Detect which cell encompasses the target text, then output its [X, Y] center coordinate. 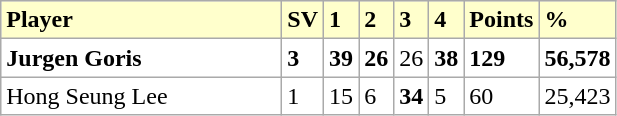
60 [502, 96]
25,423 [578, 96]
Hong Seung Lee [142, 96]
39 [342, 58]
2 [376, 20]
129 [502, 58]
15 [342, 96]
4 [446, 20]
38 [446, 58]
% [578, 20]
5 [446, 96]
SV [303, 20]
6 [376, 96]
56,578 [578, 58]
34 [412, 96]
Jurgen Goris [142, 58]
Points [502, 20]
Player [142, 20]
